Return (X, Y) of the center of cell containing provided text 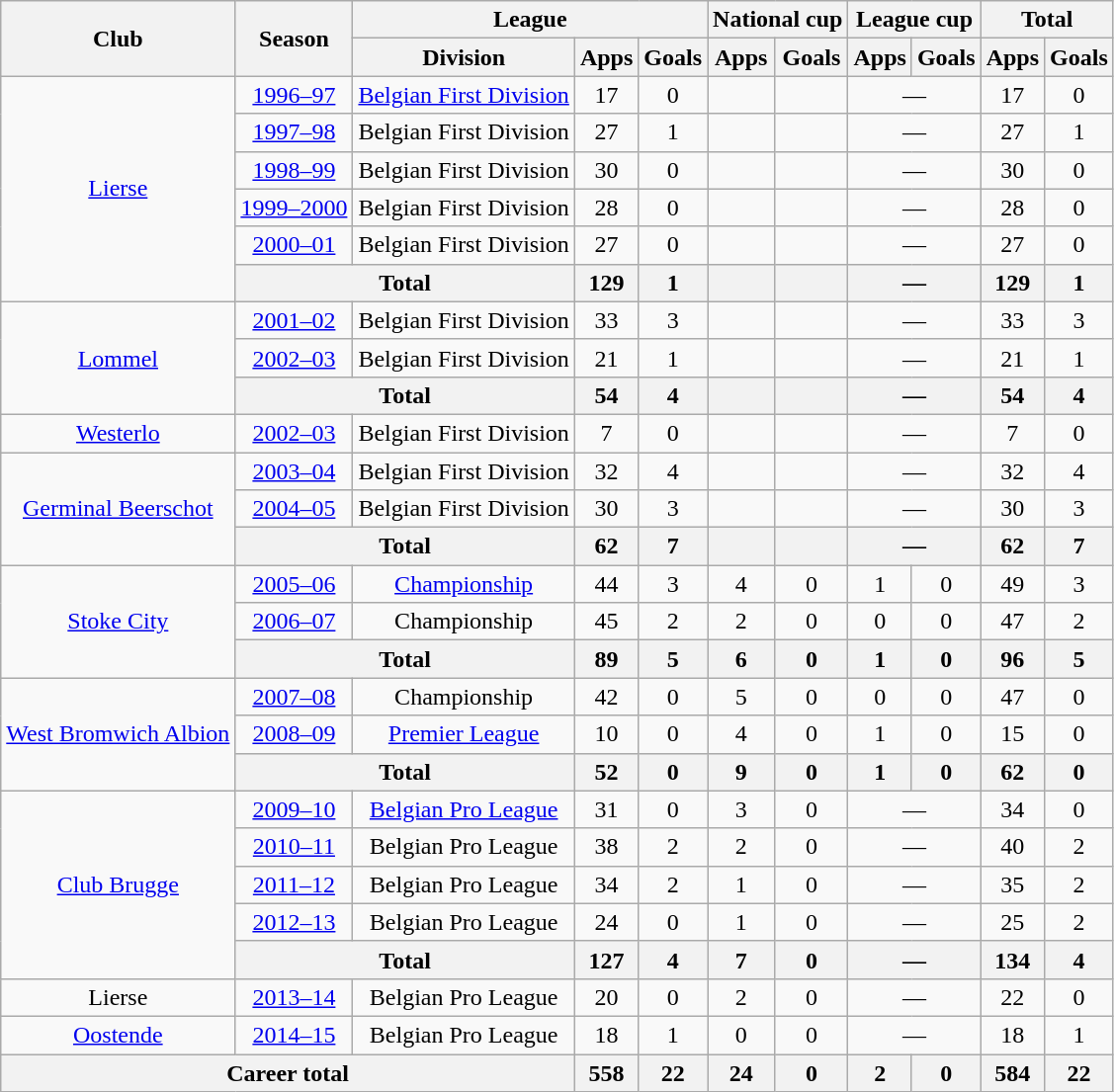
2003–04 (295, 471)
Westerlo (119, 433)
Stoke City (119, 622)
Premier League (464, 734)
2012–13 (295, 922)
31 (606, 809)
52 (606, 772)
Club Brugge (119, 884)
Lommel (119, 358)
584 (1012, 1072)
League (530, 20)
42 (606, 697)
1999–2000 (295, 208)
2010–11 (295, 847)
Season (295, 39)
10 (606, 734)
2001–02 (295, 320)
2005–06 (295, 584)
1997–98 (295, 132)
6 (741, 659)
45 (606, 622)
National cup (778, 20)
558 (606, 1072)
38 (606, 847)
2009–10 (295, 809)
2014–15 (295, 1035)
44 (606, 584)
134 (1012, 960)
Oostende (119, 1035)
2007–08 (295, 697)
2013–14 (295, 997)
2006–07 (295, 622)
25 (1012, 922)
2008–09 (295, 734)
Club (119, 39)
9 (741, 772)
2011–12 (295, 884)
40 (1012, 847)
20 (606, 997)
2000–01 (295, 245)
1996–97 (295, 95)
89 (606, 659)
Career total (289, 1072)
127 (606, 960)
49 (1012, 584)
West Bromwich Albion (119, 734)
1998–99 (295, 170)
League cup (914, 20)
35 (1012, 884)
Division (464, 57)
Germinal Beerschot (119, 509)
15 (1012, 734)
96 (1012, 659)
2004–05 (295, 509)
